Output the (x, y) coordinate of the center of the cell containing the given text.  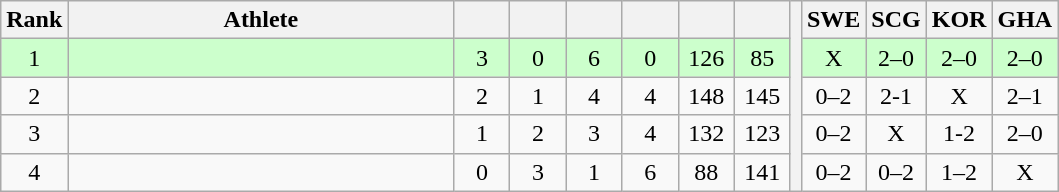
Rank (34, 20)
145 (762, 96)
1–2 (959, 172)
GHA (1025, 20)
141 (762, 172)
SCG (896, 20)
88 (706, 172)
KOR (959, 20)
1-2 (959, 134)
85 (762, 58)
148 (706, 96)
2-1 (896, 96)
123 (762, 134)
2–1 (1025, 96)
Athlete (261, 20)
SWE (833, 20)
126 (706, 58)
132 (706, 134)
